From the cell containing the given text, extract its center point as [x, y] coordinate. 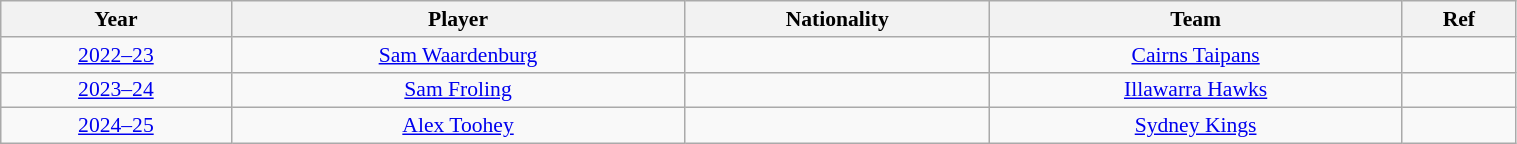
Sam Waardenburg [458, 55]
Cairns Taipans [1195, 55]
Year [116, 19]
Alex Toohey [458, 126]
2023–24 [116, 90]
Player [458, 19]
Ref [1459, 19]
Sam Froling [458, 90]
Sydney Kings [1195, 126]
2024–25 [116, 126]
2022–23 [116, 55]
Nationality [837, 19]
Illawarra Hawks [1195, 90]
Team [1195, 19]
